Extract the (x, y) coordinate from the center of the cell holding the provided text.  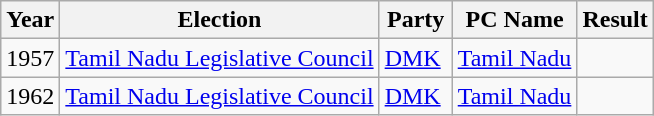
Result (615, 20)
Party (416, 20)
Election (220, 20)
Year (30, 20)
PC Name (514, 20)
1957 (30, 58)
1962 (30, 96)
